Provide the [x, y] coordinate of the cell's center where the given text is located.  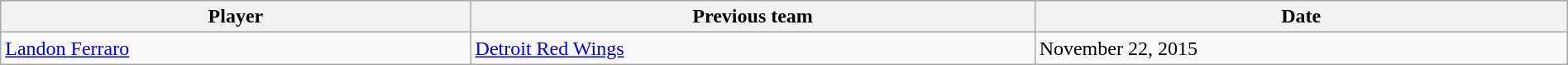
Player [236, 17]
Landon Ferraro [236, 48]
Previous team [753, 17]
November 22, 2015 [1301, 48]
Detroit Red Wings [753, 48]
Date [1301, 17]
